Return [X, Y] of the center of cell containing provided text 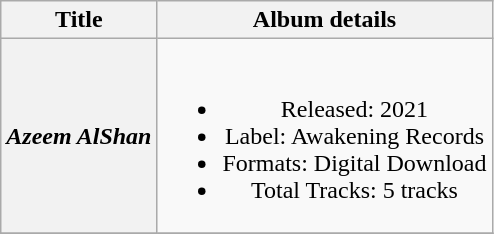
Album details [324, 20]
Azeem AlShan [79, 136]
Released: 2021Label: Awakening RecordsFormats: Digital DownloadTotal Tracks: 5 tracks [324, 136]
Title [79, 20]
